Locate the cell with the specified text and output its (X, Y) center coordinate. 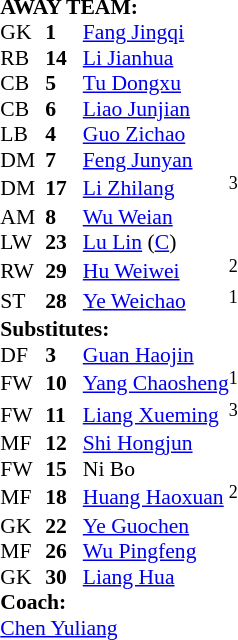
LW (22, 242)
RB (22, 58)
Coach: (114, 602)
Ye Guochen (156, 526)
DF (22, 356)
4 (64, 135)
Ni Bo (156, 469)
23 (64, 242)
8 (64, 217)
Shi Hongjun (156, 443)
14 (64, 58)
ST (22, 302)
Li Zhilang (156, 188)
Substitutes: (114, 330)
LB (22, 135)
22 (64, 526)
17 (64, 188)
Feng Junyan (156, 160)
28 (64, 302)
Liao Junjian (156, 109)
AM (22, 217)
6 (64, 109)
Li Jianhua (156, 58)
11 (64, 414)
15 (64, 469)
Huang Haoxuan (156, 496)
10 (64, 384)
12 (64, 443)
Yang Chaosheng (156, 384)
18 (64, 496)
RW (22, 270)
7 (64, 160)
Wu Weian (156, 217)
Liang Xueming (156, 414)
Wu Pingfeng (156, 551)
5 (64, 83)
Lu Lin (C) (156, 242)
29 (64, 270)
Liang Hua (156, 577)
Guo Zichao (156, 135)
30 (64, 577)
Fang Jingqi (156, 33)
26 (64, 551)
Hu Weiwei (156, 270)
Tu Dongxu (156, 83)
Guan Haojin (156, 356)
Ye Weichao (156, 302)
